Provide the [x, y] coordinate of the cell's center where the given text is located.  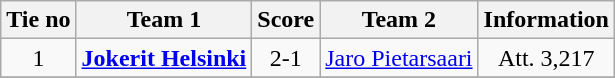
Score [286, 20]
Jaro Pietarsaari [399, 58]
Team 1 [164, 20]
Team 2 [399, 20]
Information [546, 20]
1 [38, 58]
Tie no [38, 20]
2-1 [286, 58]
Jokerit Helsinki [164, 58]
Att. 3,217 [546, 58]
